Output the (X, Y) coordinate of the center of the cell containing the given text.  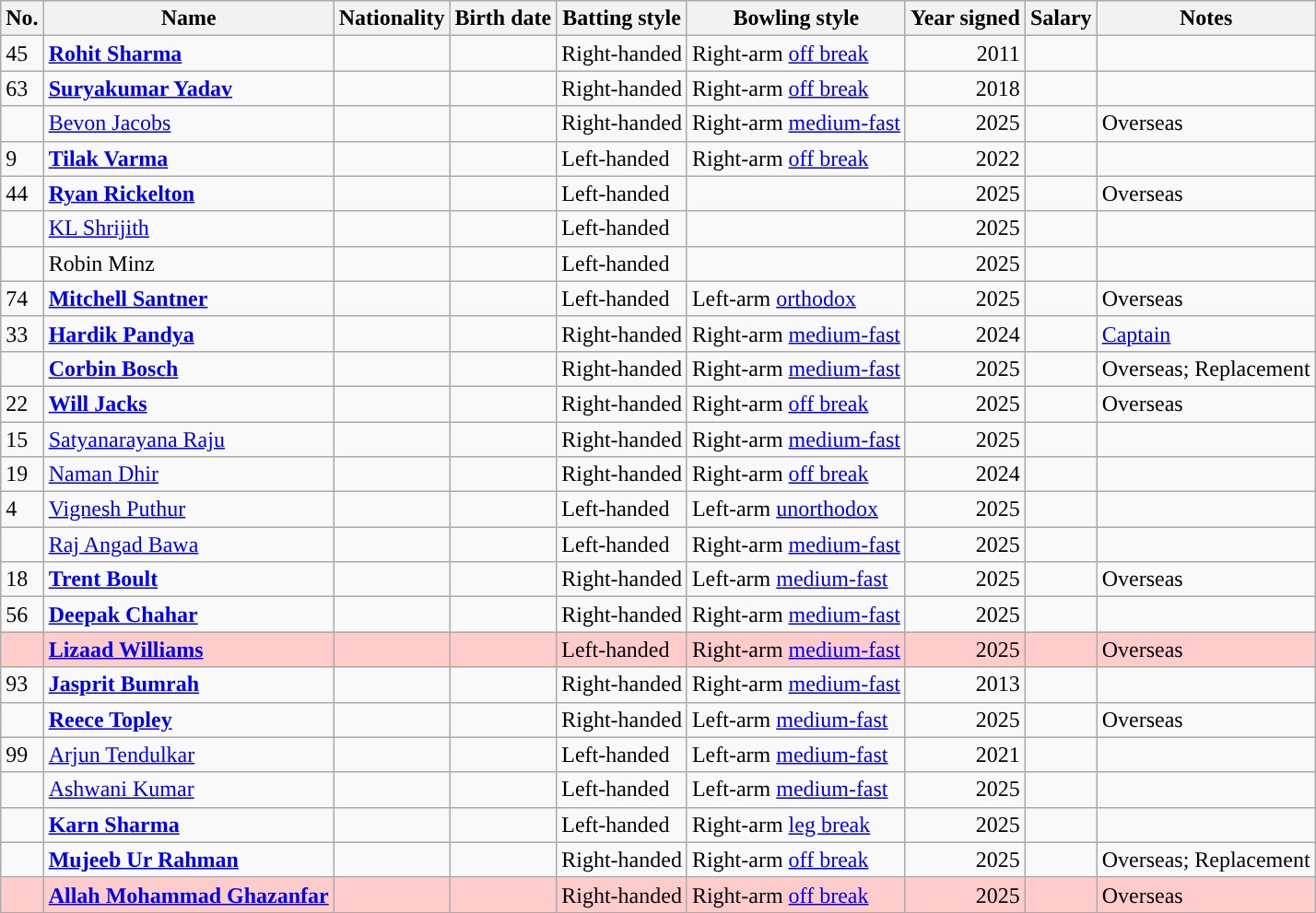
Corbin Bosch (188, 369)
Suryakumar Yadav (188, 88)
93 (22, 685)
2018 (965, 88)
Jasprit Bumrah (188, 685)
2021 (965, 755)
45 (22, 53)
Ryan Rickelton (188, 193)
Left-arm orthodox (796, 298)
Rohit Sharma (188, 53)
Trent Boult (188, 579)
Arjun Tendulkar (188, 755)
Salary (1061, 18)
Left-arm unorthodox (796, 509)
Tilak Varma (188, 158)
56 (22, 615)
22 (22, 404)
Deepak Chahar (188, 615)
No. (22, 18)
33 (22, 334)
Bevon Jacobs (188, 123)
2013 (965, 685)
Bowling style (796, 18)
Nationality (392, 18)
44 (22, 193)
Birth date (503, 18)
Ashwani Kumar (188, 790)
Year signed (965, 18)
2011 (965, 53)
Robin Minz (188, 263)
Will Jacks (188, 404)
Hardik Pandya (188, 334)
Karn Sharma (188, 825)
Lizaad Williams (188, 650)
Captain (1205, 334)
9 (22, 158)
Vignesh Puthur (188, 509)
Raj Angad Bawa (188, 544)
99 (22, 755)
2022 (965, 158)
18 (22, 579)
KL Shrijith (188, 228)
Mujeeb Ur Rahman (188, 860)
19 (22, 474)
15 (22, 439)
Notes (1205, 18)
74 (22, 298)
Naman Dhir (188, 474)
Name (188, 18)
Mitchell Santner (188, 298)
Batting style (622, 18)
Right-arm leg break (796, 825)
Allah Mohammad Ghazanfar (188, 895)
Satyanarayana Raju (188, 439)
63 (22, 88)
4 (22, 509)
Reece Topley (188, 720)
